For the text-containing cell, return its midpoint in (x, y) coordinate format. 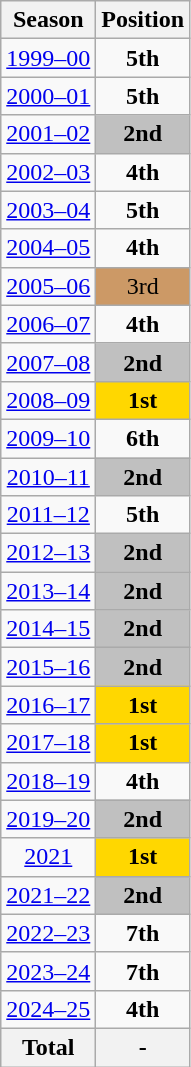
Total (48, 1047)
1999–00 (48, 58)
2008–09 (48, 400)
2007–08 (48, 362)
2002–03 (48, 172)
2021 (48, 857)
2004–05 (48, 248)
2019–20 (48, 819)
2016–17 (48, 705)
2011–12 (48, 515)
2014–15 (48, 629)
6th (143, 438)
Season (48, 20)
2023–24 (48, 971)
Position (143, 20)
2010–11 (48, 477)
2021–22 (48, 895)
2000–01 (48, 96)
2015–16 (48, 667)
2009–10 (48, 438)
2017–18 (48, 743)
2003–04 (48, 210)
2024–25 (48, 1009)
- (143, 1047)
2013–14 (48, 591)
2005–06 (48, 286)
2001–02 (48, 134)
3rd (143, 286)
2012–13 (48, 553)
2006–07 (48, 324)
2018–19 (48, 781)
2022–23 (48, 933)
